Provide the (X, Y) coordinate of the cell's center where the given text is located.  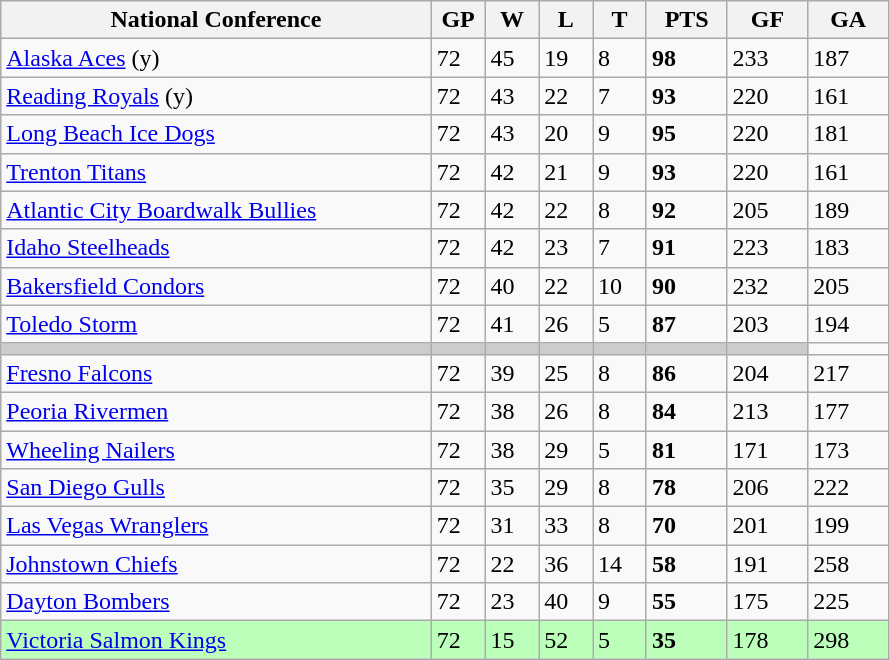
187 (848, 58)
L (566, 20)
15 (512, 640)
191 (768, 564)
217 (848, 373)
Victoria Salmon Kings (216, 640)
41 (512, 324)
95 (686, 134)
Toledo Storm (216, 324)
39 (512, 373)
Atlantic City Boardwalk Bullies (216, 210)
Dayton Bombers (216, 602)
70 (686, 526)
86 (686, 373)
213 (768, 411)
GF (768, 20)
87 (686, 324)
14 (620, 564)
Johnstown Chiefs (216, 564)
T (620, 20)
Wheeling Nailers (216, 449)
Trenton Titans (216, 172)
Alaska Aces (y) (216, 58)
298 (848, 640)
181 (848, 134)
31 (512, 526)
Fresno Falcons (216, 373)
San Diego Gulls (216, 488)
Peoria Rivermen (216, 411)
201 (768, 526)
10 (620, 286)
19 (566, 58)
258 (848, 564)
199 (848, 526)
233 (768, 58)
20 (566, 134)
Las Vegas Wranglers (216, 526)
194 (848, 324)
232 (768, 286)
W (512, 20)
National Conference (216, 20)
Idaho Steelheads (216, 248)
78 (686, 488)
92 (686, 210)
25 (566, 373)
81 (686, 449)
183 (848, 248)
98 (686, 58)
84 (686, 411)
177 (848, 411)
206 (768, 488)
225 (848, 602)
36 (566, 564)
175 (768, 602)
45 (512, 58)
222 (848, 488)
21 (566, 172)
Long Beach Ice Dogs (216, 134)
204 (768, 373)
Bakersfield Condors (216, 286)
55 (686, 602)
Reading Royals (y) (216, 96)
223 (768, 248)
90 (686, 286)
PTS (686, 20)
173 (848, 449)
171 (768, 449)
GA (848, 20)
91 (686, 248)
189 (848, 210)
178 (768, 640)
52 (566, 640)
GP (458, 20)
33 (566, 526)
203 (768, 324)
58 (686, 564)
